Provide the (X, Y) coordinate of the cell's center where the given text is located.  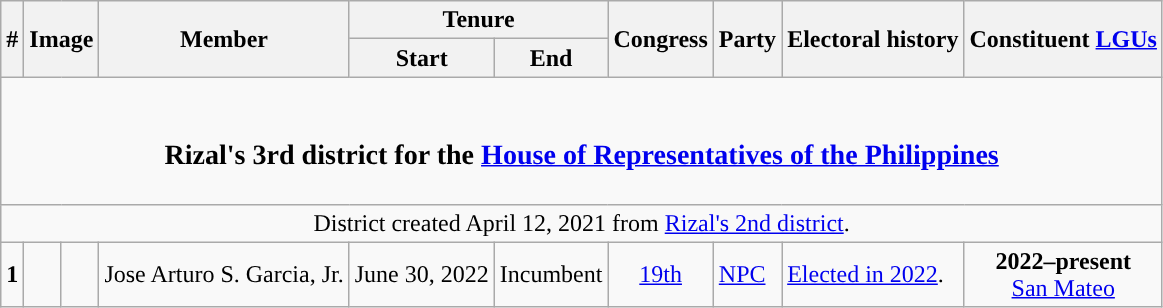
District created April 12, 2021 from Rizal's 2nd district. (582, 223)
19th (660, 274)
Rizal's 3rd district for the House of Representatives of the Philippines (582, 140)
1 (12, 274)
Jose Arturo S. Garcia, Jr. (224, 274)
Start (422, 58)
Image (62, 39)
# (12, 39)
June 30, 2022 (422, 274)
Elected in 2022. (873, 274)
Party (747, 39)
End (551, 58)
Constituent LGUs (1063, 39)
NPC (747, 274)
2022–presentSan Mateo (1063, 274)
Congress (660, 39)
Tenure (478, 20)
Electoral history (873, 39)
Incumbent (551, 274)
Member (224, 39)
